Output the (x, y) coordinate of the center of the cell containing the given text.  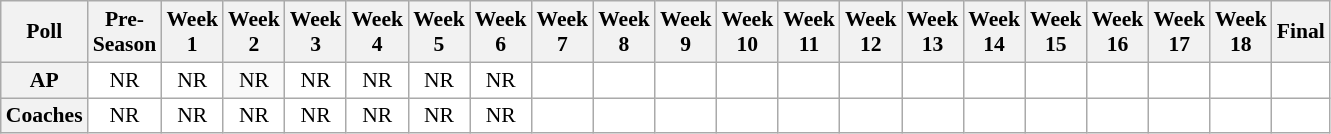
Week4 (377, 32)
Week1 (192, 32)
Week5 (439, 32)
Week15 (1056, 32)
Week16 (1118, 32)
Pre-Season (125, 32)
Week9 (686, 32)
Week7 (562, 32)
Final (1301, 32)
Week6 (501, 32)
Week14 (994, 32)
Week12 (871, 32)
Week11 (809, 32)
Coaches (44, 116)
Week8 (624, 32)
AP (44, 80)
Week3 (316, 32)
Week18 (1241, 32)
Poll (44, 32)
Week13 (933, 32)
Week10 (748, 32)
Week2 (254, 32)
Week17 (1179, 32)
